Find where the given text appears and provide that cell's center as (x, y) coordinate. 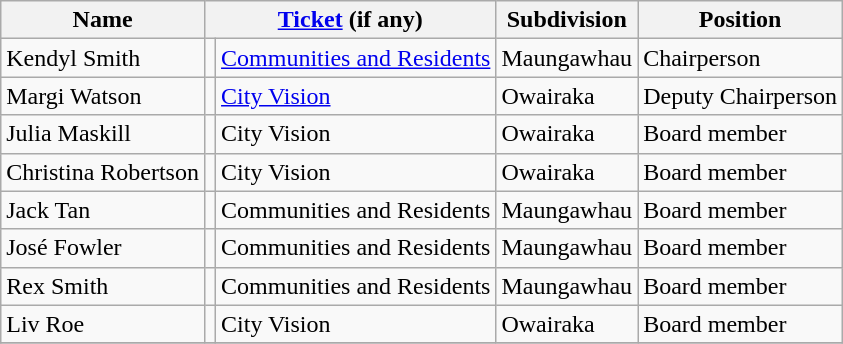
Liv Roe (103, 324)
Rex Smith (103, 286)
José Fowler (103, 248)
Subdivision (567, 20)
Position (740, 20)
Kendyl Smith (103, 58)
Ticket (if any) (350, 20)
Margi Watson (103, 96)
Julia Maskill (103, 134)
Deputy Chairperson (740, 96)
Christina Robertson (103, 172)
Jack Tan (103, 210)
Chairperson (740, 58)
Name (103, 20)
